Find where the given text appears and provide that cell's center as [x, y] coordinate. 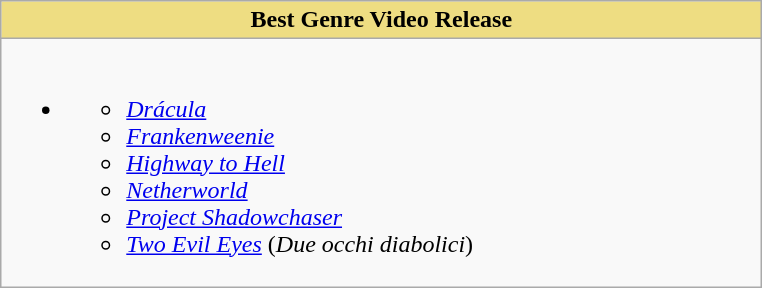
DráculaFrankenweenieHighway to HellNetherworldProject ShadowchaserTwo Evil Eyes (Due occhi diabolici) [382, 163]
Best Genre Video Release [382, 20]
